Find where the given text appears and provide that cell's center as (x, y) coordinate. 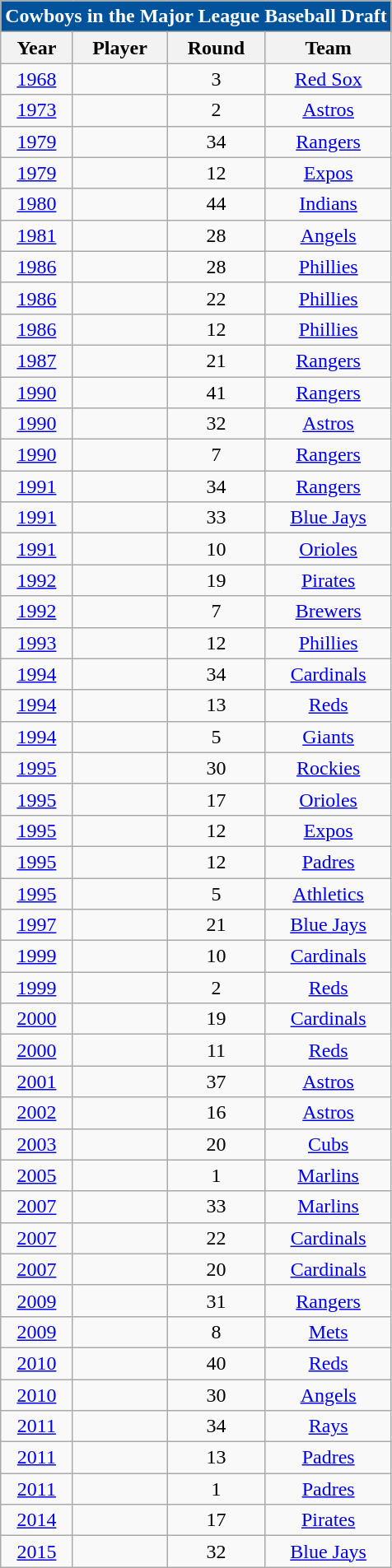
3 (216, 79)
Round (216, 48)
Mets (328, 1332)
41 (216, 393)
2014 (36, 1520)
40 (216, 1363)
1973 (36, 110)
1968 (36, 79)
Athletics (328, 893)
Cowboys in the Major League Baseball Draft (196, 16)
1980 (36, 204)
16 (216, 1113)
2015 (36, 1552)
Rays (328, 1426)
Giants (328, 737)
Rockies (328, 768)
Red Sox (328, 79)
Team (328, 48)
2005 (36, 1175)
11 (216, 1050)
1997 (36, 925)
2002 (36, 1113)
2001 (36, 1082)
Indians (328, 204)
Cubs (328, 1144)
37 (216, 1082)
1987 (36, 361)
Brewers (328, 612)
Player (120, 48)
31 (216, 1300)
1981 (36, 235)
2003 (36, 1144)
44 (216, 204)
8 (216, 1332)
Year (36, 48)
1993 (36, 643)
